Provide the [X, Y] coordinate of the cell's center where the given text is located.  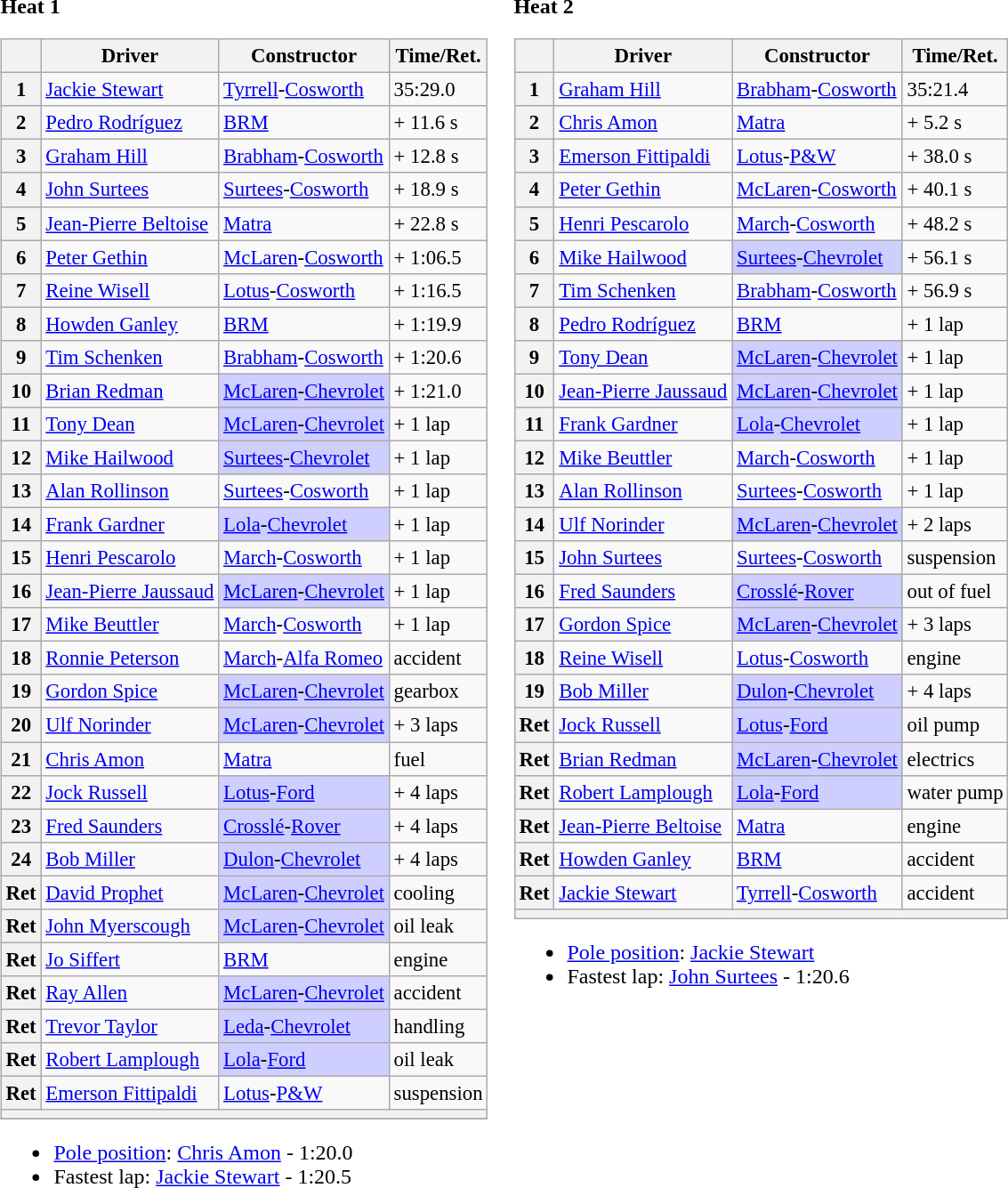
+ 40.1 s [956, 190]
24 [21, 859]
+ 2 laps [956, 524]
oil pump [956, 725]
out of fuel [956, 592]
22 [21, 792]
fuel [438, 759]
+ 22.8 s [438, 223]
David Prophet [130, 893]
Ray Allen [130, 993]
+ 1:20.6 [438, 357]
+ 38.0 s [956, 157]
20 [21, 725]
+ 1:21.0 [438, 391]
+ 12.8 s [438, 157]
+ 1:06.5 [438, 257]
Leda-Chevrolet [304, 1026]
35:29.0 [438, 90]
35:21.4 [956, 90]
+ 48.2 s [956, 223]
+ 56.1 s [956, 257]
Jo Siffert [130, 959]
23 [21, 826]
21 [21, 759]
John Myerscough [130, 925]
+ 11.6 s [438, 123]
+ 56.9 s [956, 290]
+ 1:19.9 [438, 324]
electrics [956, 759]
+ 1:16.5 [438, 290]
March-Alfa Romeo [304, 659]
Ronnie Peterson [130, 659]
+ 18.9 s [438, 190]
cooling [438, 893]
handling [438, 1026]
+ 5.2 s [956, 123]
gearbox [438, 691]
Trevor Taylor [130, 1026]
water pump [956, 792]
